Identify which cell holds the provided text, then report its (x, y) central coordinate. 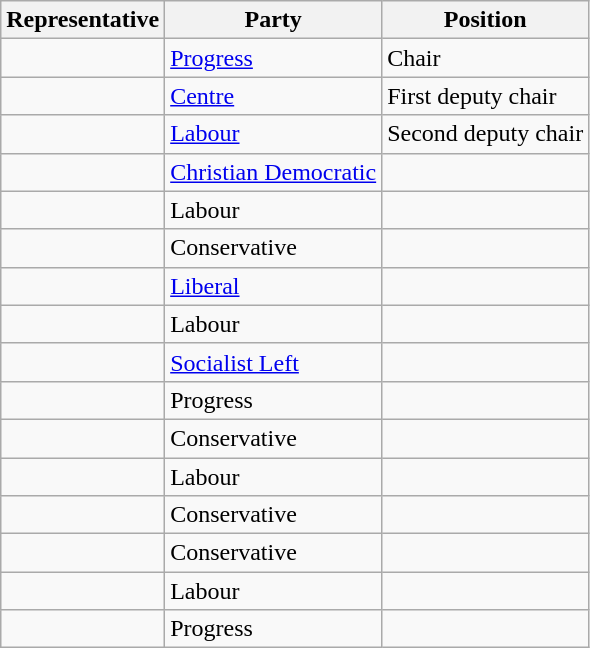
Liberal (274, 286)
Chair (486, 58)
Party (274, 20)
Position (486, 20)
Second deputy chair (486, 134)
Christian Democratic (274, 172)
First deputy chair (486, 96)
Centre (274, 96)
Representative (83, 20)
Socialist Left (274, 362)
